Detect which cell encompasses the target text, then output its (X, Y) center coordinate. 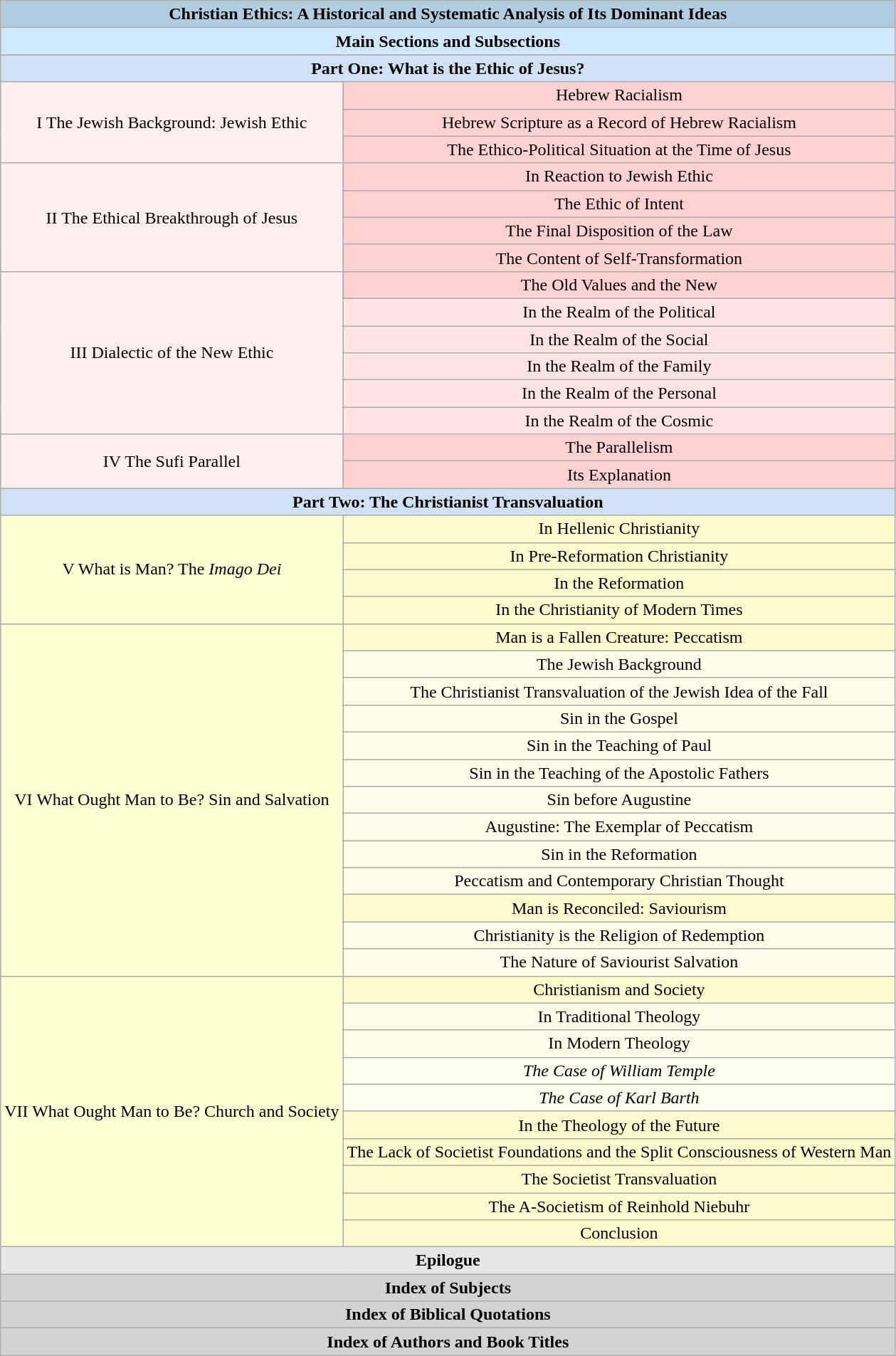
Part One: What is the Ethic of Jesus? (448, 68)
The Content of Self-Transformation (619, 258)
Sin before Augustine (619, 800)
Index of Biblical Quotations (448, 1315)
VII What Ought Man to Be? Church and Society (172, 1112)
In the Realm of the Social (619, 340)
The Societist Transvaluation (619, 1179)
In the Realm of the Political (619, 312)
Sin in the Teaching of the Apostolic Fathers (619, 772)
Epilogue (448, 1261)
The Final Disposition of the Law (619, 231)
Christian Ethics: A Historical and Systematic Analysis of Its Dominant Ideas (448, 14)
Christianity is the Religion of Redemption (619, 935)
Hebrew Scripture as a Record of Hebrew Racialism (619, 122)
V What is Man? The Imago Dei (172, 569)
In the Reformation (619, 583)
In the Realm of the Personal (619, 394)
Hebrew Racialism (619, 95)
The Ethic of Intent (619, 204)
In the Theology of the Future (619, 1125)
In Pre-Reformation Christianity (619, 556)
The Case of William Temple (619, 1071)
Sin in the Gospel (619, 718)
II The Ethical Breakthrough of Jesus (172, 217)
The Case of Karl Barth (619, 1098)
Man is Reconciled: Saviourism (619, 908)
III Dialectic of the New Ethic (172, 352)
The Jewish Background (619, 664)
In Modern Theology (619, 1044)
The Lack of Societist Foundations and the Split Consciousness of Western Man (619, 1152)
Part Two: The Christianist Transvaluation (448, 502)
The Old Values and the New (619, 285)
In the Christianity of Modern Times (619, 610)
In Traditional Theology (619, 1016)
IV The Sufi Parallel (172, 461)
In Hellenic Christianity (619, 529)
Conclusion (619, 1234)
Index of Authors and Book Titles (448, 1342)
The A-Societism of Reinhold Niebuhr (619, 1207)
VI What Ought Man to Be? Sin and Salvation (172, 800)
Main Sections and Subsections (448, 41)
The Ethico-Political Situation at the Time of Jesus (619, 149)
In the Realm of the Cosmic (619, 421)
The Nature of Saviourist Salvation (619, 962)
Man is a Fallen Creature: Peccatism (619, 637)
Christianism and Society (619, 989)
Sin in the Teaching of Paul (619, 745)
In Reaction to Jewish Ethic (619, 177)
The Christianist Transvaluation of the Jewish Idea of the Fall (619, 691)
Index of Subjects (448, 1288)
The Parallelism (619, 448)
Sin in the Reformation (619, 854)
Peccatism and Contemporary Christian Thought (619, 881)
I The Jewish Background: Jewish Ethic (172, 122)
Its Explanation (619, 475)
Augustine: The Exemplar of Peccatism (619, 827)
In the Realm of the Family (619, 367)
